Return [X, Y] of the center of cell containing provided text 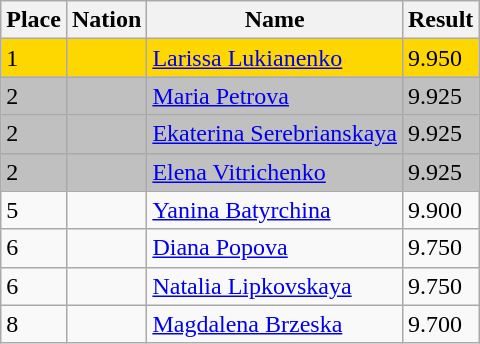
Larissa Lukianenko [275, 58]
Ekaterina Serebrianskaya [275, 134]
1 [34, 58]
9.950 [440, 58]
9.900 [440, 210]
Result [440, 20]
Magdalena Brzeska [275, 324]
5 [34, 210]
8 [34, 324]
Diana Popova [275, 248]
Elena Vitrichenko [275, 172]
Place [34, 20]
Yanina Batyrchina [275, 210]
Nation [106, 20]
Maria Petrova [275, 96]
9.700 [440, 324]
Name [275, 20]
Natalia Lipkovskaya [275, 286]
